Scan for the cell matching the given text and deliver its (X, Y) coordinate at center. 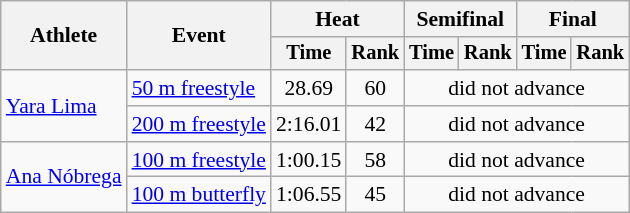
42 (375, 124)
Event (199, 36)
Ana Nóbrega (64, 178)
2:16.01 (308, 124)
Semifinal (460, 19)
Athlete (64, 36)
100 m freestyle (199, 160)
1:00.15 (308, 160)
Yara Lima (64, 106)
Heat (338, 19)
58 (375, 160)
Final (573, 19)
28.69 (308, 88)
100 m butterfly (199, 195)
1:06.55 (308, 195)
45 (375, 195)
60 (375, 88)
50 m freestyle (199, 88)
200 m freestyle (199, 124)
